Provide the [X, Y] coordinate of the cell's center where the given text is located.  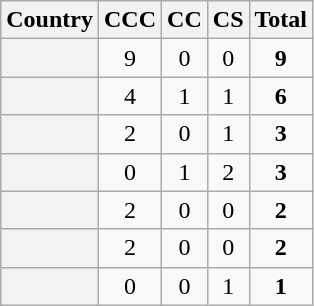
CC [185, 20]
Total [281, 20]
Country [50, 20]
4 [130, 96]
CS [228, 20]
CCC [130, 20]
6 [281, 96]
